Return the [x, y] coordinate for the center point of the cell that contains the specified text.  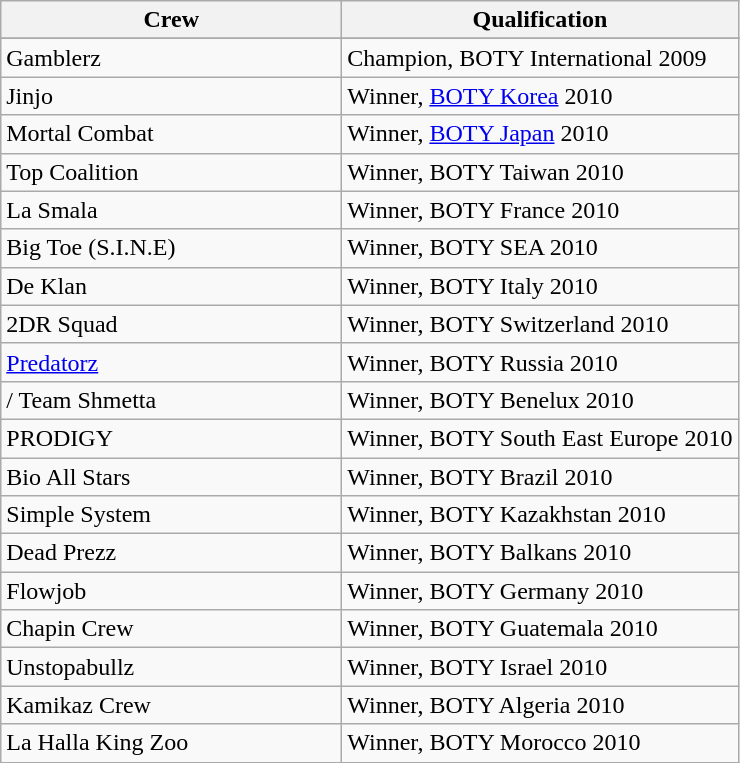
Dead Prezz [172, 553]
Predatorz [172, 362]
Winner, BOTY Algeria 2010 [540, 705]
Winner, BOTY SEA 2010 [540, 248]
Simple System [172, 515]
Mortal Combat [172, 134]
Winner, BOTY Germany 2010 [540, 591]
Gamblerz [172, 58]
Qualification [540, 20]
PRODIGY [172, 438]
Winner, BOTY Russia 2010 [540, 362]
Winner, BOTY Brazil 2010 [540, 477]
Crew [172, 20]
Winner, BOTY Italy 2010 [540, 286]
Winner, BOTY Morocco 2010 [540, 743]
Winner, BOTY France 2010 [540, 210]
Flowjob [172, 591]
2DR Squad [172, 324]
Winner, BOTY South East Europe 2010 [540, 438]
Winner, BOTY Kazakhstan 2010 [540, 515]
Top Coalition [172, 172]
De Klan [172, 286]
Unstopabullz [172, 667]
La Halla King Zoo [172, 743]
Winner, BOTY Korea 2010 [540, 96]
Winner, BOTY Switzerland 2010 [540, 324]
Winner, BOTY Israel 2010 [540, 667]
Winner, BOTY Guatemala 2010 [540, 629]
Champion, BOTY International 2009 [540, 58]
Winner, BOTY Benelux 2010 [540, 400]
Bio All Stars [172, 477]
Jinjo [172, 96]
Winner, BOTY Balkans 2010 [540, 553]
La Smala [172, 210]
Chapin Crew [172, 629]
Big Toe (S.I.N.E) [172, 248]
/ Team Shmetta [172, 400]
Winner, BOTY Japan 2010 [540, 134]
Kamikaz Crew [172, 705]
Winner, BOTY Taiwan 2010 [540, 172]
